Extract the (x, y) coordinate from the center of the cell holding the provided text.  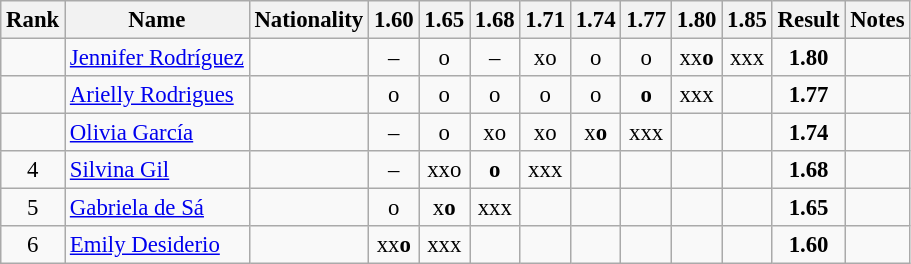
1.71 (545, 20)
Name (158, 20)
5 (33, 208)
Gabriela de Sá (158, 208)
1.85 (747, 20)
6 (33, 245)
Notes (878, 20)
Rank (33, 20)
Silvina Gil (158, 170)
4 (33, 170)
Arielly Rodrigues (158, 95)
Olivia García (158, 133)
Result (808, 20)
Emily Desiderio (158, 245)
Nationality (308, 20)
Jennifer Rodríguez (158, 58)
